Identify which cell holds the provided text, then report its [X, Y] central coordinate. 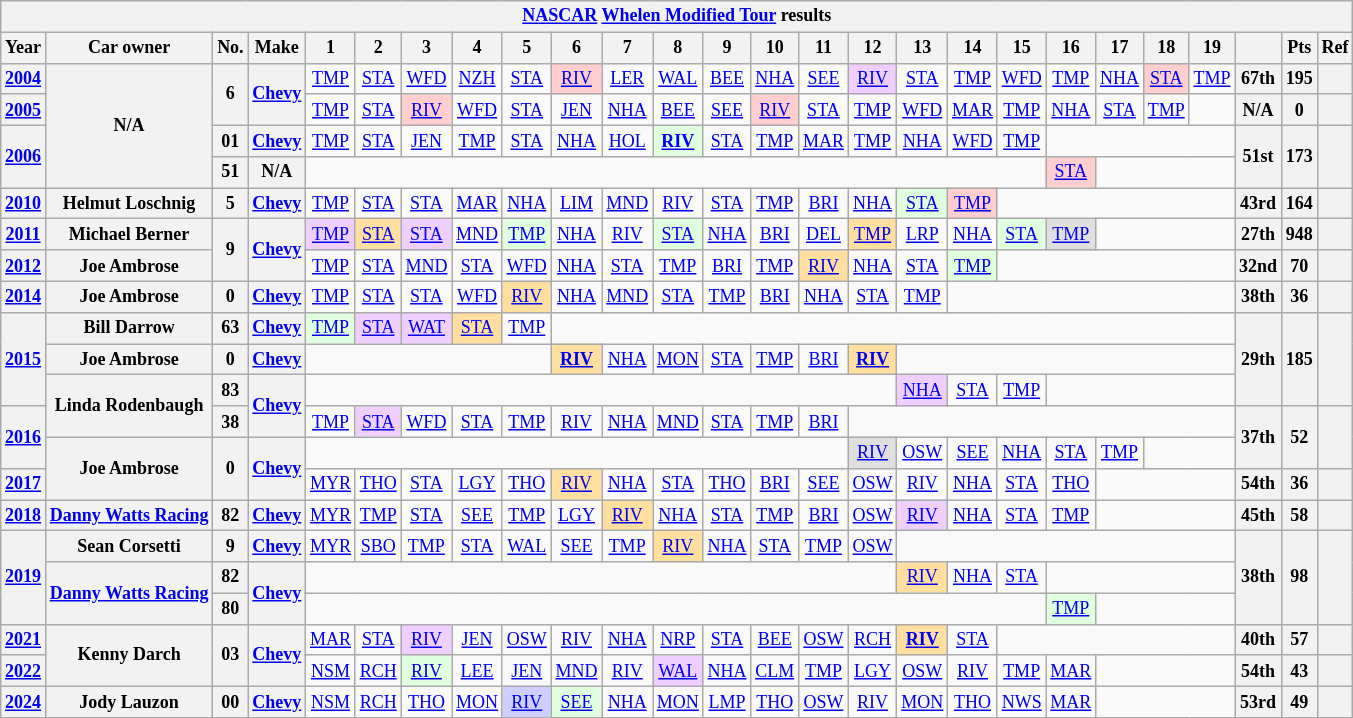
17 [1120, 48]
2015 [24, 359]
SBO [378, 546]
19 [1212, 48]
80 [230, 608]
29th [1258, 359]
43rd [1258, 204]
58 [1299, 516]
2014 [24, 296]
37th [1258, 437]
57 [1299, 640]
Year [24, 48]
NZH [478, 78]
Pts [1299, 48]
2012 [24, 266]
WAT [426, 328]
Jody Lauzon [128, 702]
14 [973, 48]
Bill Darrow [128, 328]
2010 [24, 204]
LMP [727, 702]
2019 [24, 578]
Linda Rodenbaugh [128, 406]
Kenny Darch [128, 655]
948 [1299, 234]
No. [230, 48]
15 [1022, 48]
53rd [1258, 702]
2005 [24, 110]
00 [230, 702]
3 [426, 48]
63 [230, 328]
51 [230, 172]
CLM [775, 670]
03 [230, 655]
51st [1258, 156]
98 [1299, 578]
7 [628, 48]
2021 [24, 640]
13 [922, 48]
45th [1258, 516]
40th [1258, 640]
195 [1299, 78]
8 [678, 48]
2016 [24, 437]
185 [1299, 359]
NRP [678, 640]
NWS [1022, 702]
2018 [24, 516]
32nd [1258, 266]
2006 [24, 156]
Ref [1335, 48]
11 [824, 48]
2022 [24, 670]
27th [1258, 234]
LRP [922, 234]
70 [1299, 266]
NASCAR Whelen Modified Tour results [677, 16]
16 [1071, 48]
2011 [24, 234]
12 [872, 48]
01 [230, 140]
2004 [24, 78]
Sean Corsetti [128, 546]
Make [277, 48]
HOL [628, 140]
1 [331, 48]
Michael Berner [128, 234]
164 [1299, 204]
2017 [24, 484]
18 [1166, 48]
173 [1299, 156]
43 [1299, 670]
38 [230, 422]
LEE [478, 670]
2 [378, 48]
83 [230, 390]
Helmut Loschnig [128, 204]
52 [1299, 437]
67th [1258, 78]
DEL [824, 234]
4 [478, 48]
Car owner [128, 48]
49 [1299, 702]
LIM [576, 204]
2024 [24, 702]
LER [628, 78]
10 [775, 48]
